Search for the cell housing the specified text and yield its [X, Y] center coordinate. 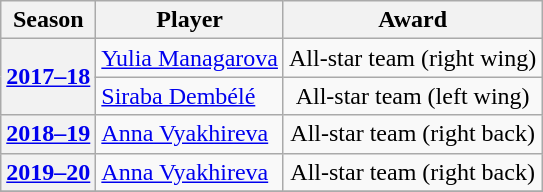
Award [412, 20]
All-star team (left wing) [412, 96]
2017–18 [48, 77]
Yulia Managarova [190, 58]
Player [190, 20]
Siraba Dembélé [190, 96]
2018–19 [48, 134]
Season [48, 20]
2019–20 [48, 172]
All-star team (right wing) [412, 58]
